Determine the [x, y] coordinate at the center of the cell enclosing the given text.  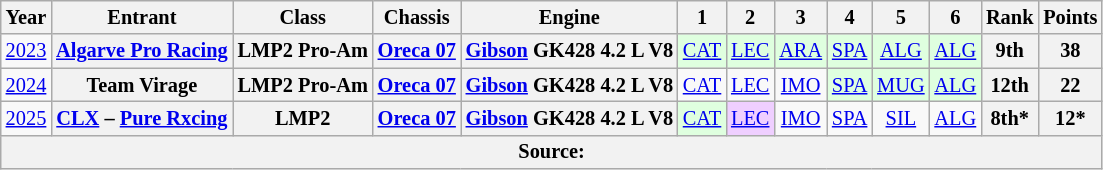
SIL [900, 118]
3 [800, 17]
22 [1070, 85]
6 [955, 17]
12th [1010, 85]
9th [1010, 51]
Entrant [142, 17]
Source: [552, 152]
4 [850, 17]
Points [1070, 17]
Class [303, 17]
Year [26, 17]
2024 [26, 85]
LMP2 [303, 118]
Team Virage [142, 85]
5 [900, 17]
Engine [570, 17]
CLX – Pure Rxcing [142, 118]
1 [702, 17]
MUG [900, 85]
Rank [1010, 17]
ARA [800, 51]
38 [1070, 51]
12* [1070, 118]
Chassis [417, 17]
Algarve Pro Racing [142, 51]
2025 [26, 118]
8th* [1010, 118]
2 [750, 17]
2023 [26, 51]
